Extract the [X, Y] coordinate from the center of the cell holding the provided text.  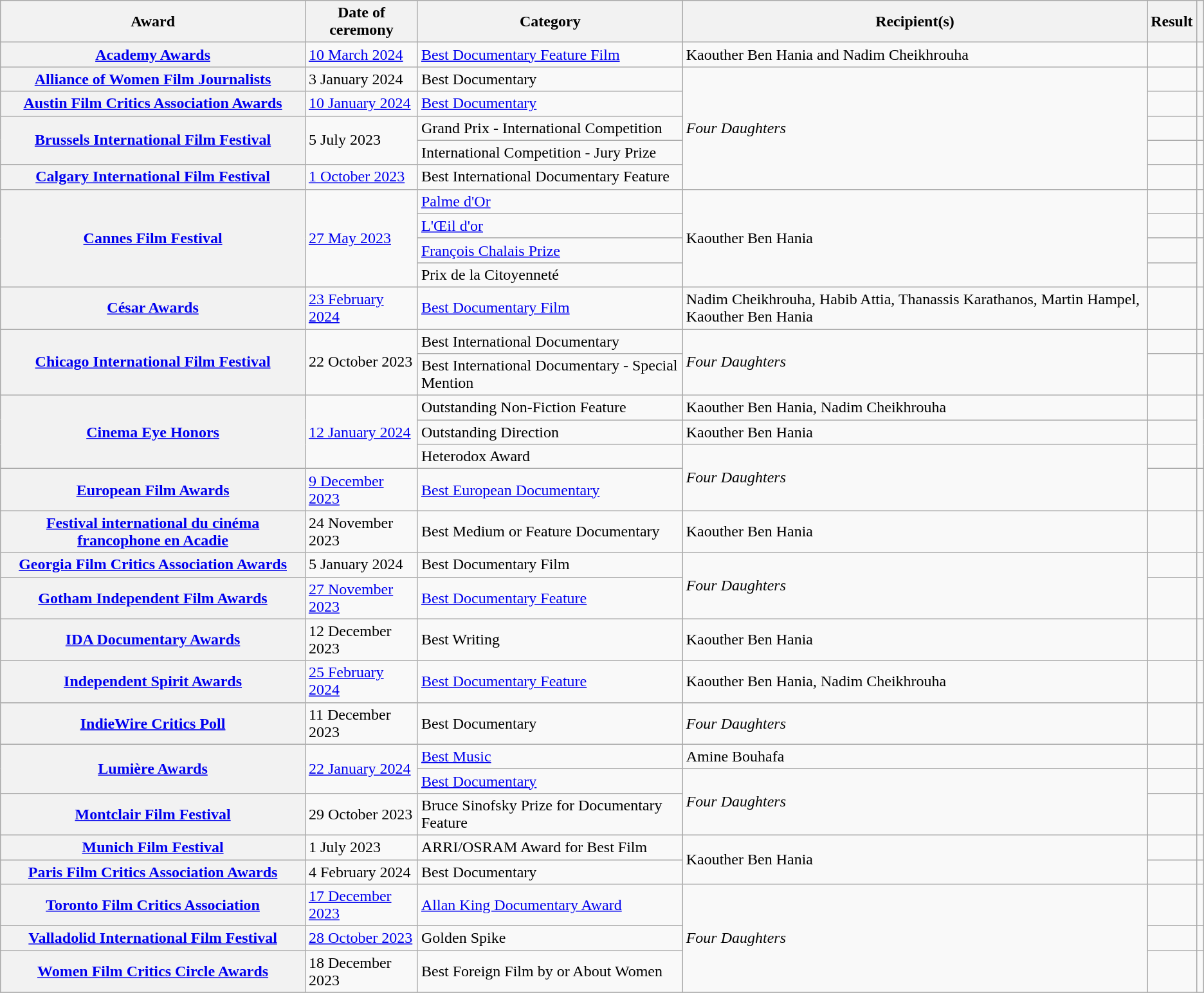
5 July 2023 [361, 140]
ARRI/OSRAM Award for Best Film [550, 847]
Best Documentary Feature Film [550, 55]
Recipient(s) [915, 22]
Festival international du cinéma francophone en Acadie [153, 531]
Best European Documentary [550, 490]
12 January 2024 [361, 432]
Prix de la Citoyenneté [550, 275]
9 December 2023 [361, 490]
Result [1172, 22]
François Chalais Prize [550, 250]
Award [153, 22]
IndieWire Critics Poll [153, 723]
Grand Prix - International Competition [550, 128]
Brussels International Film Festival [153, 140]
Best Medium or Feature Documentary [550, 531]
International Competition - Jury Prize [550, 152]
Kaouther Ben Hania and Nadim Cheikhrouha [915, 55]
Austin Film Critics Association Awards [153, 104]
Women Film Critics Circle Awards [153, 971]
Best Foreign Film by or About Women [550, 971]
11 December 2023 [361, 723]
Valladolid International Film Festival [153, 938]
Outstanding Non-Fiction Feature [550, 408]
Heterodox Award [550, 457]
Georgia Film Critics Association Awards [153, 565]
Date of ceremony [361, 22]
Nadim Cheikhrouha, Habib Attia, Thanassis Karathanos, Martin Hampel, Kaouther Ben Hania [915, 307]
Golden Spike [550, 938]
25 February 2024 [361, 682]
Best Music [550, 756]
Montclair Film Festival [153, 814]
Best Writing [550, 639]
27 May 2023 [361, 238]
12 December 2023 [361, 639]
23 February 2024 [361, 307]
Amine Bouhafa [915, 756]
29 October 2023 [361, 814]
Best International Documentary [550, 342]
Calgary International Film Festival [153, 177]
L'Œil d'or [550, 226]
Palme d'Or [550, 201]
César Awards [153, 307]
Alliance of Women Film Journalists [153, 79]
Lumière Awards [153, 769]
Paris Film Critics Association Awards [153, 871]
4 February 2024 [361, 871]
1 October 2023 [361, 177]
Academy Awards [153, 55]
Toronto Film Critics Association [153, 906]
Cinema Eye Honors [153, 432]
Gotham Independent Film Awards [153, 598]
Best International Documentary Feature [550, 177]
IDA Documentary Awards [153, 639]
Chicago International Film Festival [153, 363]
European Film Awards [153, 490]
27 November 2023 [361, 598]
Category [550, 22]
Munich Film Festival [153, 847]
Independent Spirit Awards [153, 682]
18 December 2023 [361, 971]
10 March 2024 [361, 55]
3 January 2024 [361, 79]
24 November 2023 [361, 531]
Allan King Documentary Award [550, 906]
Best International Documentary - Special Mention [550, 374]
28 October 2023 [361, 938]
Cannes Film Festival [153, 238]
10 January 2024 [361, 104]
Bruce Sinofsky Prize for Documentary Feature [550, 814]
1 July 2023 [361, 847]
17 December 2023 [361, 906]
5 January 2024 [361, 565]
22 October 2023 [361, 363]
Outstanding Direction [550, 432]
22 January 2024 [361, 769]
